Identify which cell holds the provided text, then report its [x, y] central coordinate. 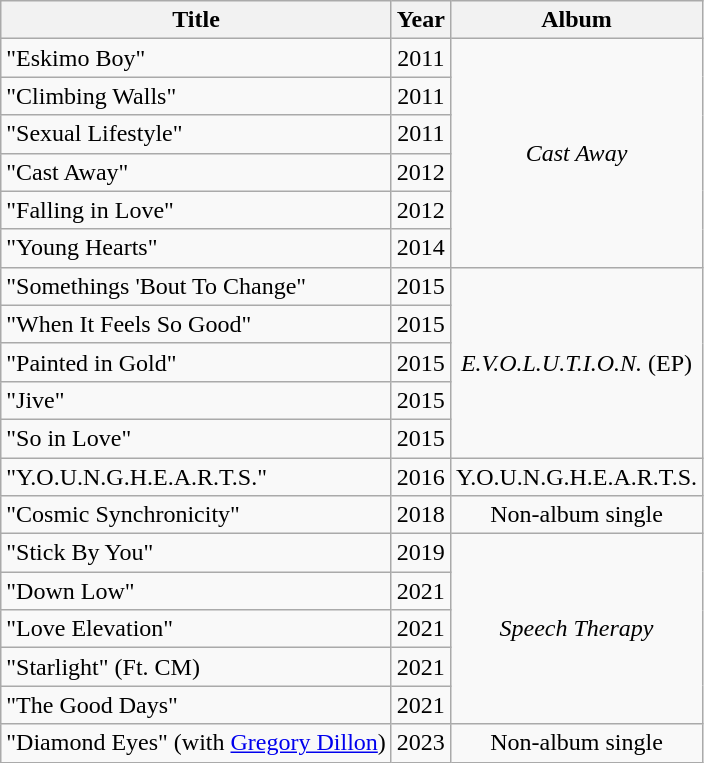
2014 [420, 248]
Year [420, 20]
"Y.O.U.N.G.H.E.A.R.T.S." [196, 477]
"Young Hearts" [196, 248]
"Jive" [196, 400]
2019 [420, 553]
"Diamond Eyes" (with Gregory Dillon) [196, 743]
"Cosmic Synchronicity" [196, 515]
Speech Therapy [576, 629]
"Climbing Walls" [196, 96]
"Cast Away" [196, 172]
Album [576, 20]
2016 [420, 477]
"Starlight" (Ft. CM) [196, 667]
"Painted in Gold" [196, 362]
"Sexual Lifestyle" [196, 134]
"So in Love" [196, 438]
"Love Elevation" [196, 629]
Title [196, 20]
2018 [420, 515]
"Falling in Love" [196, 210]
"Stick By You" [196, 553]
"Down Low" [196, 591]
2023 [420, 743]
Y.O.U.N.G.H.E.A.R.T.S. [576, 477]
"Eskimo Boy" [196, 58]
"The Good Days" [196, 705]
"Somethings 'Bout To Change" [196, 286]
Cast Away [576, 153]
"When It Feels So Good" [196, 324]
E.V.O.L.U.T.I.O.N. (EP) [576, 362]
